Return the [x, y] coordinate for the center point of the cell that contains the specified text.  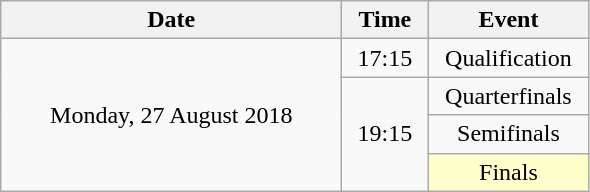
17:15 [385, 58]
Quarterfinals [508, 96]
Semifinals [508, 134]
Date [172, 20]
Qualification [508, 58]
Time [385, 20]
Event [508, 20]
19:15 [385, 134]
Monday, 27 August 2018 [172, 115]
Finals [508, 172]
